Pinpoint the cell where the given text exists, returning its [x, y] midpoint coordinate. 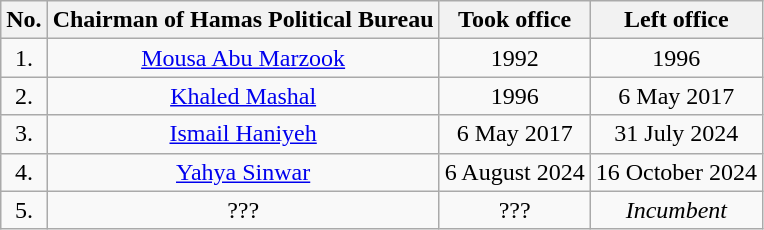
4. [24, 172]
Mousa Abu Marzook [243, 58]
3. [24, 134]
6 August 2024 [514, 172]
Incumbent [676, 210]
Yahya Sinwar [243, 172]
2. [24, 96]
Chairman of Hamas Political Bureau [243, 20]
5. [24, 210]
16 October 2024 [676, 172]
1. [24, 58]
Took office [514, 20]
Ismail Haniyeh [243, 134]
1992 [514, 58]
Khaled Mashal [243, 96]
No. [24, 20]
31 July 2024 [676, 134]
Left office [676, 20]
